Return the (x, y) coordinate for the center point of the cell that contains the specified text.  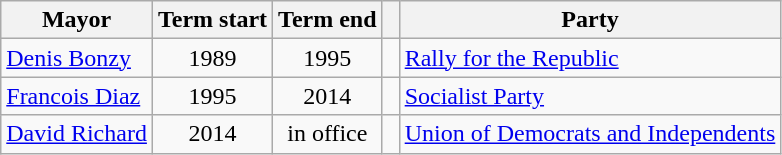
Denis Bonzy (77, 58)
Socialist Party (590, 96)
in office (328, 134)
Francois Diaz (77, 96)
Term start (212, 20)
David Richard (77, 134)
Term end (328, 20)
Rally for the Republic (590, 58)
Party (590, 20)
1989 (212, 58)
Union of Democrats and Independents (590, 134)
Mayor (77, 20)
